Pinpoint the cell where the given text exists, returning its (X, Y) midpoint coordinate. 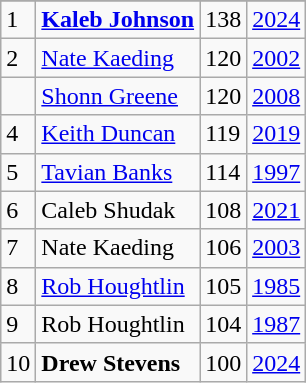
2008 (276, 96)
1985 (276, 286)
114 (224, 172)
138 (224, 20)
2002 (276, 58)
5 (18, 172)
2 (18, 58)
1987 (276, 324)
9 (18, 324)
105 (224, 286)
8 (18, 286)
Caleb Shudak (118, 210)
Shonn Greene (118, 96)
106 (224, 248)
108 (224, 210)
4 (18, 134)
2003 (276, 248)
1 (18, 20)
Keith Duncan (118, 134)
Kaleb Johnson (118, 20)
1997 (276, 172)
104 (224, 324)
Tavian Banks (118, 172)
7 (18, 248)
Drew Stevens (118, 362)
2021 (276, 210)
10 (18, 362)
119 (224, 134)
100 (224, 362)
6 (18, 210)
2019 (276, 134)
